Provide the (X, Y) coordinate of the cell's center where the given text is located.  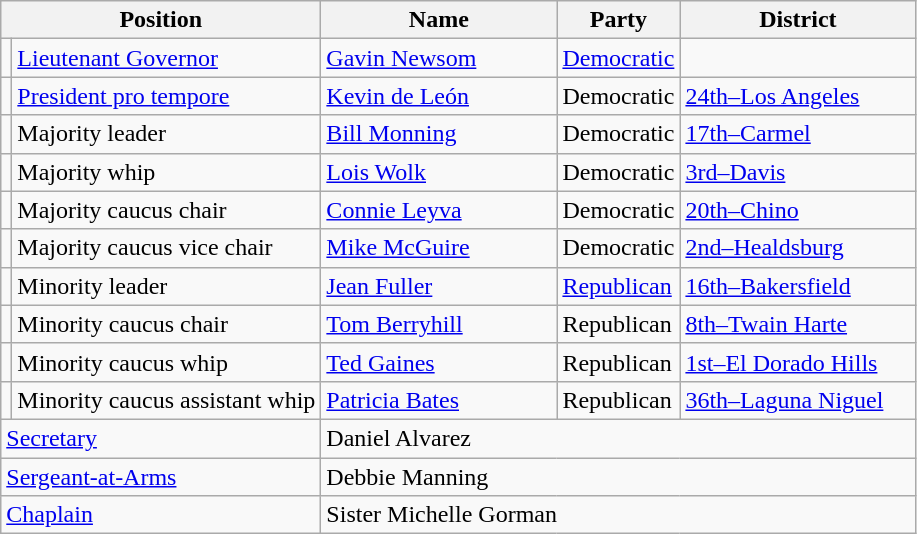
Majority whip (166, 172)
24th–Los Angeles (798, 96)
20th–Chino (798, 210)
36th–Laguna Niguel (798, 400)
Debbie Manning (618, 477)
Party (618, 20)
Mike McGuire (439, 248)
Bill Monning (439, 134)
Majority caucus vice chair (166, 248)
Lois Wolk (439, 172)
8th–Twain Harte (798, 324)
Name (439, 20)
Kevin de León (439, 96)
Majority caucus chair (166, 210)
Lieutenant Governor (166, 58)
Jean Fuller (439, 286)
Tom Berryhill (439, 324)
Secretary (161, 438)
Minority leader (166, 286)
Minority caucus chair (166, 324)
President pro tempore (166, 96)
Majority leader (166, 134)
3rd–Davis (798, 172)
District (798, 20)
16th–Bakersfield (798, 286)
Connie Leyva (439, 210)
Daniel Alvarez (618, 438)
Position (161, 20)
1st–El Dorado Hills (798, 362)
Gavin Newsom (439, 58)
Patricia Bates (439, 400)
Minority caucus whip (166, 362)
Sister Michelle Gorman (618, 515)
17th–Carmel (798, 134)
2nd–Healdsburg (798, 248)
Minority caucus assistant whip (166, 400)
Chaplain (161, 515)
Ted Gaines (439, 362)
Sergeant-at-Arms (161, 477)
